Locate the cell with the specified text and output its (x, y) center coordinate. 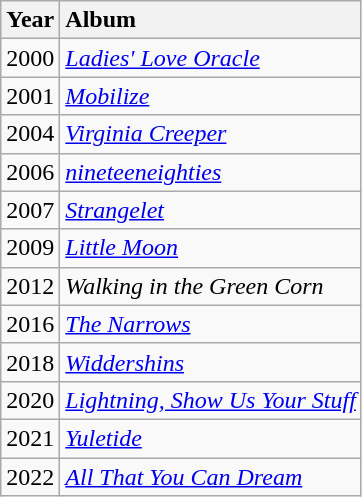
2006 (30, 172)
Walking in the Green Corn (211, 286)
Widdershins (211, 362)
Virginia Creeper (211, 134)
Ladies' Love Oracle (211, 58)
nineteeneighties (211, 172)
Little Moon (211, 248)
Strangelet (211, 210)
Mobilize (211, 96)
2020 (30, 400)
Year (30, 20)
The Narrows (211, 324)
2021 (30, 438)
2009 (30, 248)
Album (211, 20)
2018 (30, 362)
2004 (30, 134)
Yuletide (211, 438)
2007 (30, 210)
2000 (30, 58)
2022 (30, 477)
All That You Can Dream (211, 477)
2016 (30, 324)
Lightning, Show Us Your Stuff (211, 400)
2012 (30, 286)
2001 (30, 96)
